Locate the cell with the specified text and output its (X, Y) center coordinate. 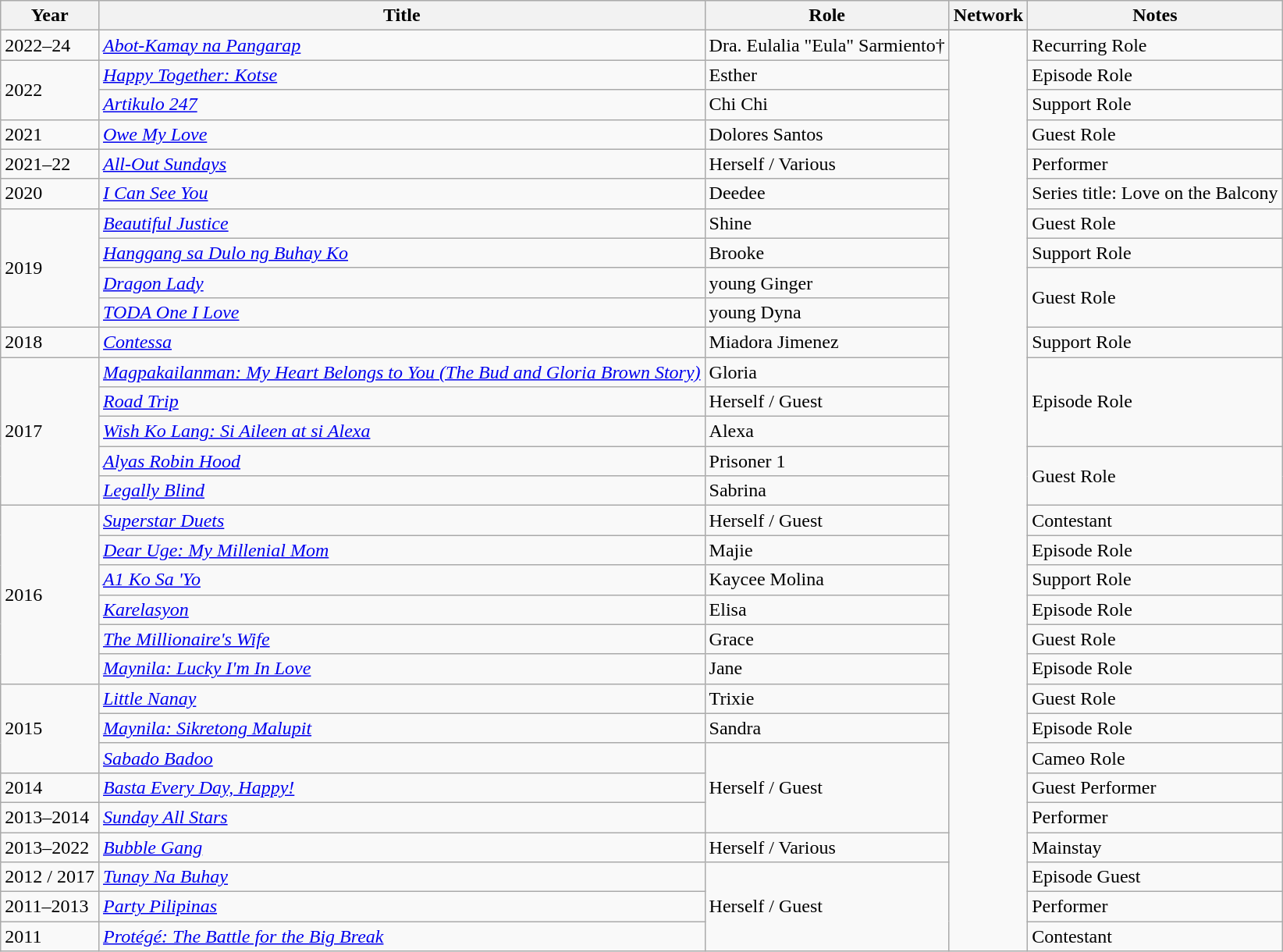
Wish Ko Lang: Si Aileen at si Alexa (401, 432)
2013–2022 (50, 847)
Prisoner 1 (827, 461)
2020 (50, 194)
Dragon Lady (401, 282)
Title (401, 16)
2015 (50, 728)
2022 (50, 90)
2019 (50, 268)
Sabrina (827, 491)
2016 (50, 595)
Contessa (401, 342)
The Millionaire's Wife (401, 639)
Grace (827, 639)
Cameo Role (1155, 758)
Happy Together: Kotse (401, 75)
2018 (50, 342)
Elisa (827, 609)
Artikulo 247 (401, 105)
Brooke (827, 253)
Maynila: Lucky I'm In Love (401, 669)
Road Trip (401, 402)
Sunday All Stars (401, 817)
2021 (50, 134)
Tunay Na Buhay (401, 877)
2017 (50, 432)
Alexa (827, 432)
Owe My Love (401, 134)
Dear Uge: My Millenial Mom (401, 550)
Dolores Santos (827, 134)
Recurring Role (1155, 45)
Magpakailanman: My Heart Belongs to You (The Bud and Gloria Brown Story) (401, 372)
Superstar Duets (401, 520)
Esther (827, 75)
Alyas Robin Hood (401, 461)
2011–2013 (50, 907)
Role (827, 16)
Gloria (827, 372)
Bubble Gang (401, 847)
Dra. Eulalia "Eula" Sarmiento† (827, 45)
2021–22 (50, 164)
Legally Blind (401, 491)
TODA One I Love (401, 312)
Sabado Badoo (401, 758)
Episode Guest (1155, 877)
Shine (827, 223)
Kaycee Molina (827, 580)
2014 (50, 787)
2012 / 2017 (50, 877)
Miadora Jimenez (827, 342)
A1 Ko Sa 'Yo (401, 580)
Maynila: Sikretong Malupit (401, 728)
Little Nanay (401, 698)
2011 (50, 936)
Deedee (827, 194)
young Dyna (827, 312)
Jane (827, 669)
Trixie (827, 698)
Abot-Kamay na Pangarap (401, 45)
Guest Performer (1155, 787)
Chi Chi (827, 105)
I Can See You (401, 194)
young Ginger (827, 282)
All-Out Sundays (401, 164)
Sandra (827, 728)
Basta Every Day, Happy! (401, 787)
Majie (827, 550)
Protégé: The Battle for the Big Break (401, 936)
Series title: Love on the Balcony (1155, 194)
Karelasyon (401, 609)
2013–2014 (50, 817)
Beautiful Justice (401, 223)
2022–24 (50, 45)
Mainstay (1155, 847)
Network (988, 16)
Party Pilipinas (401, 907)
Notes (1155, 16)
Year (50, 16)
Hanggang sa Dulo ng Buhay Ko (401, 253)
